Return [x, y] of the center of cell containing provided text 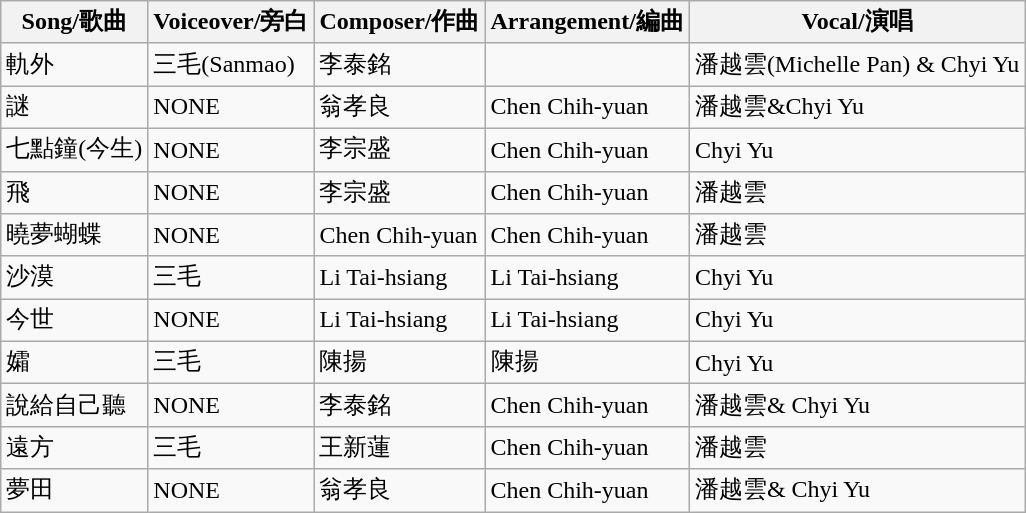
夢田 [74, 490]
Composer/作曲 [400, 22]
潘越雲&Chyi Yu [856, 108]
潘越雲(Michelle Pan) & Chyi Yu [856, 64]
七點鐘(今生) [74, 150]
孀 [74, 362]
Song/歌曲 [74, 22]
飛 [74, 192]
Voiceover/旁白 [231, 22]
沙漠 [74, 278]
謎 [74, 108]
Arrangement/編曲 [587, 22]
Vocal/演唱 [856, 22]
今世 [74, 320]
說給自己聽 [74, 406]
軌外 [74, 64]
王新蓮 [400, 448]
三毛(Sanmao) [231, 64]
遠方 [74, 448]
曉夢蝴蝶 [74, 236]
